Identify which cell holds the provided text, then report its (x, y) central coordinate. 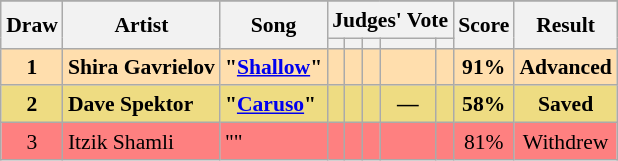
— (408, 104)
"" (274, 142)
1 (32, 66)
"Shallow" (274, 66)
58% (484, 104)
Result (565, 24)
Score (484, 24)
Song (274, 24)
Saved (565, 104)
81% (484, 142)
Withdrew (565, 142)
Advanced (565, 66)
2 (32, 104)
Itzik Shamli (142, 142)
Dave Spektor (142, 104)
Shira Gavrielov (142, 66)
Judges' Vote (390, 20)
"Caruso" (274, 104)
Artist (142, 24)
Draw (32, 24)
91% (484, 66)
3 (32, 142)
